Find where the given text appears and provide that cell's center as (X, Y) coordinate. 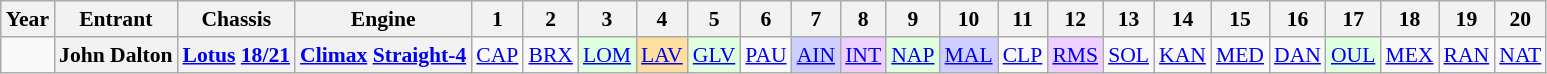
AIN (816, 55)
12 (1075, 19)
Year (28, 19)
3 (607, 19)
NAP (912, 55)
Lotus 18/21 (237, 55)
9 (912, 19)
PAU (766, 55)
6 (766, 19)
OUL (1353, 55)
MAL (969, 55)
Entrant (116, 19)
Climax Straight-4 (383, 55)
Engine (383, 19)
15 (1240, 19)
14 (1182, 19)
MEX (1409, 55)
7 (816, 19)
INT (863, 55)
RAN (1467, 55)
20 (1520, 19)
17 (1353, 19)
2 (550, 19)
John Dalton (116, 55)
BRX (550, 55)
5 (714, 19)
GLV (714, 55)
RMS (1075, 55)
13 (1128, 19)
19 (1467, 19)
MED (1240, 55)
CAP (497, 55)
18 (1409, 19)
NAT (1520, 55)
Chassis (237, 19)
1 (497, 19)
SOL (1128, 55)
8 (863, 19)
LOM (607, 55)
4 (662, 19)
16 (1298, 19)
11 (1023, 19)
10 (969, 19)
KAN (1182, 55)
LAV (662, 55)
CLP (1023, 55)
DAN (1298, 55)
